Return the [x, y] coordinate for the center point of the cell that contains the specified text.  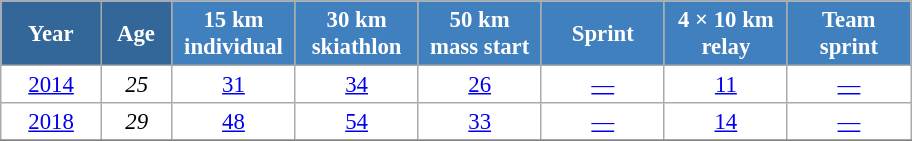
15 km individual [234, 34]
33 [480, 122]
29 [136, 122]
Sprint [602, 34]
54 [356, 122]
2018 [52, 122]
30 km skiathlon [356, 34]
Team sprint [848, 34]
2014 [52, 85]
25 [136, 85]
26 [480, 85]
14 [726, 122]
34 [356, 85]
Year [52, 34]
4 × 10 km relay [726, 34]
Age [136, 34]
48 [234, 122]
11 [726, 85]
31 [234, 85]
50 km mass start [480, 34]
